Pinpoint the cell where the given text exists, returning its [X, Y] midpoint coordinate. 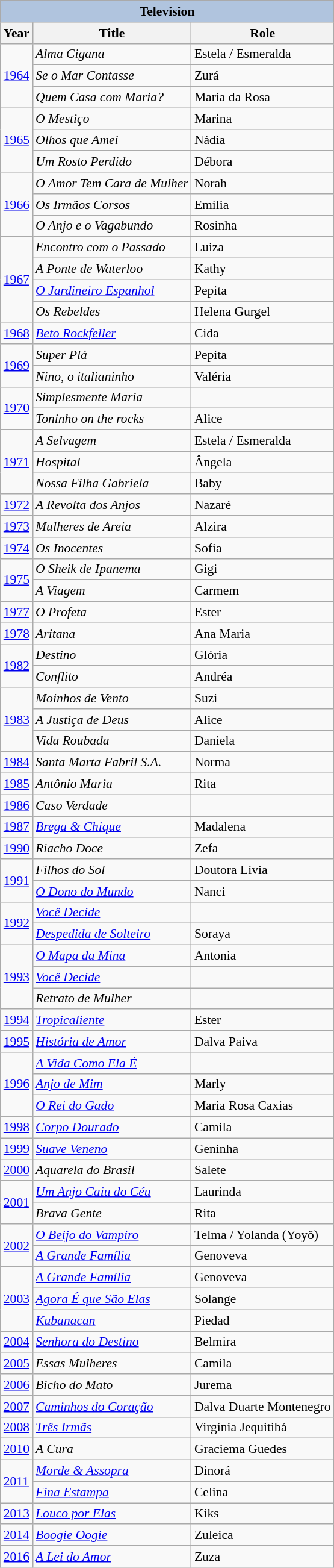
Anjo de Mim [112, 1084]
2011 [17, 1482]
O Dono do Mundo [112, 892]
Graciema Guedes [262, 1449]
Alma Cigana [112, 54]
Senhora do Destino [112, 1342]
Conflito [112, 677]
O Beijo do Vampiro [112, 1235]
Marina [262, 119]
A Justiça de Deus [112, 720]
1968 [17, 334]
Cida [262, 334]
Brega & Chique [112, 827]
Zuza [262, 1557]
Ana Maria [262, 634]
Aquarela do Brasil [112, 1170]
Luiza [262, 248]
Piedad [262, 1320]
1978 [17, 634]
2010 [17, 1449]
A Selvagem [112, 441]
1995 [17, 1042]
Retrato de Mulher [112, 999]
Kubanacan [112, 1320]
Norma [262, 763]
1967 [17, 280]
Agora É que São Elas [112, 1299]
1999 [17, 1149]
Olhos que Amei [112, 140]
Dalva Paiva [262, 1042]
Os Rebeldes [112, 312]
A Lei do Amor [112, 1557]
2016 [17, 1557]
2000 [17, 1170]
Caso Verdade [112, 805]
Geninha [262, 1149]
1991 [17, 881]
2007 [17, 1407]
1984 [17, 763]
2014 [17, 1535]
Moinhos de Vento [112, 698]
2006 [17, 1385]
1996 [17, 1084]
Destino [112, 655]
2008 [17, 1428]
2001 [17, 1202]
Simplesmente Maria [112, 398]
Santa Marta Fabril S.A. [112, 763]
A Viagem [112, 591]
1973 [17, 526]
Zefa [262, 849]
Zurá [262, 76]
Brava Gente [112, 1213]
Débora [262, 162]
Nazaré [262, 505]
A Revolta dos Anjos [112, 505]
Daniela [262, 741]
Mulheres de Areia [112, 526]
Fina Estampa [112, 1492]
1977 [17, 613]
Madalena [262, 827]
Antônio Maria [112, 784]
Marly [262, 1084]
Gigi [262, 569]
1986 [17, 805]
1993 [17, 977]
Aritana [112, 634]
Tropicaliente [112, 1020]
Salete [262, 1170]
1965 [17, 140]
1966 [17, 205]
Os Inocentes [112, 548]
1969 [17, 365]
Year [17, 33]
2013 [17, 1514]
Suave Veneno [112, 1149]
1983 [17, 719]
Title [112, 33]
Dinorá [262, 1471]
Hospital [112, 462]
Baby [262, 484]
2005 [17, 1364]
1972 [17, 505]
A Cura [112, 1449]
O Rei do Gado [112, 1106]
Beto Rockfeller [112, 334]
Zuleica [262, 1535]
O Profeta [112, 613]
Norah [262, 183]
Riacho Doce [112, 849]
Role [262, 33]
Despedida de Solteiro [112, 934]
Suzi [262, 698]
Telma / Yolanda (Yoyô) [262, 1235]
1994 [17, 1020]
Celina [262, 1492]
Kiks [262, 1514]
1971 [17, 463]
Nádia [262, 140]
Alzira [262, 526]
1982 [17, 666]
1970 [17, 408]
O Amor Tem Cara de Mulher [112, 183]
O Sheik de Ipanema [112, 569]
2004 [17, 1342]
Television [167, 11]
Antonia [262, 956]
2002 [17, 1246]
1992 [17, 923]
Jurema [262, 1385]
Boogie Oogie [112, 1535]
Andréa [262, 677]
Caminhos do Coração [112, 1407]
O Mapa da Mina [112, 956]
1990 [17, 849]
Solange [262, 1299]
1987 [17, 827]
Nossa Filha Gabriela [112, 484]
Vida Roubada [112, 741]
Os Irmãos Corsos [112, 205]
2003 [17, 1299]
Doutora Lívia [262, 870]
Maria da Rosa [262, 98]
Morde & Assopra [112, 1471]
1975 [17, 579]
Nanci [262, 892]
Três Irmãs [112, 1428]
Bicho do Mato [112, 1385]
Nino, o italianinho [112, 376]
1964 [17, 76]
Emília [262, 205]
Encontro com o Passado [112, 248]
Belmira [262, 1342]
Quem Casa com Maria? [112, 98]
História de Amor [112, 1042]
Valéria [262, 376]
Louco por Elas [112, 1514]
Corpo Dourado [112, 1128]
Super Plá [112, 355]
Virgínia Jequitibá [262, 1428]
Soraya [262, 934]
Carmem [262, 591]
Um Rosto Perdido [112, 162]
Toninho on the rocks [112, 419]
Glória [262, 655]
1985 [17, 784]
Essas Mulheres [112, 1364]
Um Anjo Caiu do Céu [112, 1192]
O Jardineiro Espanhol [112, 290]
Dalva Duarte Montenegro [262, 1407]
Helena Gurgel [262, 312]
Filhos do Sol [112, 870]
Maria Rosa Caxias [262, 1106]
1974 [17, 548]
Ângela [262, 462]
Laurinda [262, 1192]
A Ponte de Waterloo [112, 269]
O Anjo e o Vagabundo [112, 226]
Sofia [262, 548]
O Mestiço [112, 119]
A Vida Como Ela É [112, 1063]
1998 [17, 1128]
Rosinha [262, 226]
Se o Mar Contasse [112, 76]
Kathy [262, 269]
